Return the [x, y] coordinate for the center point of the cell that contains the specified text.  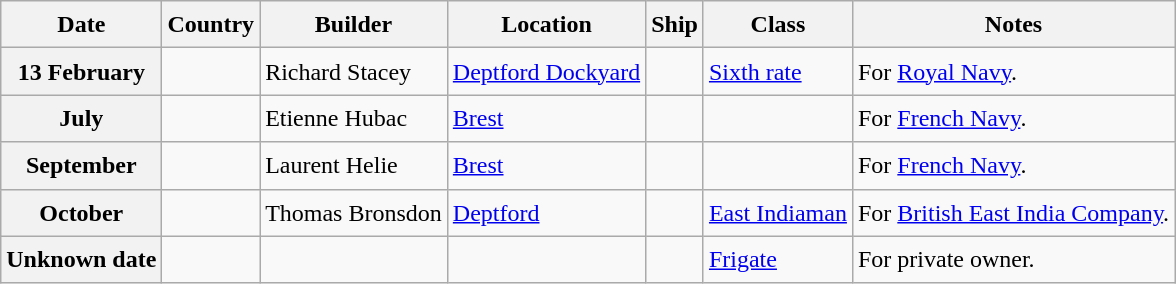
July [82, 118]
Builder [354, 24]
Laurent Helie [354, 166]
Thomas Bronsdon [354, 212]
Deptford Dockyard [546, 72]
September [82, 166]
Location [546, 24]
Date [82, 24]
Unknown date [82, 260]
Deptford [546, 212]
Frigate [778, 260]
For Royal Navy. [1013, 72]
Sixth rate [778, 72]
Class [778, 24]
13 February [82, 72]
Country [211, 24]
East Indiaman [778, 212]
October [82, 212]
For private owner. [1013, 260]
Notes [1013, 24]
Ship [675, 24]
Etienne Hubac [354, 118]
Richard Stacey [354, 72]
For British East India Company. [1013, 212]
